From the cell containing the given text, extract its center point as [x, y] coordinate. 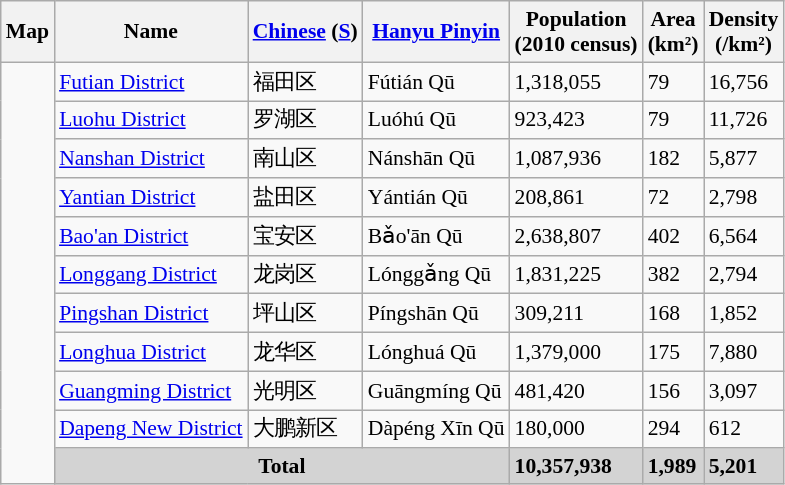
坪山区 [306, 314]
南山区 [306, 160]
2,638,807 [576, 236]
156 [674, 390]
10,357,938 [576, 467]
1,318,055 [576, 82]
2,794 [744, 274]
1,087,936 [576, 160]
Total [282, 467]
Nánshān Qū [436, 160]
1,989 [674, 467]
5,877 [744, 160]
2,798 [744, 198]
福田区 [306, 82]
Hanyu Pinyin [436, 32]
5,201 [744, 467]
Luóhú Qū [436, 120]
龙华区 [306, 352]
Map [28, 32]
盐田区 [306, 198]
Population(2010 census) [576, 32]
Dàpéng Xīn Qū [436, 430]
Bǎo'ān Qū [436, 236]
罗湖区 [306, 120]
175 [674, 352]
Guangming District [151, 390]
Bao'an District [151, 236]
宝安区 [306, 236]
402 [674, 236]
Density(/km²) [744, 32]
大鹏新区 [306, 430]
Area(km²) [674, 32]
382 [674, 274]
Longgang District [151, 274]
481,420 [576, 390]
Yantian District [151, 198]
923,423 [576, 120]
16,756 [744, 82]
182 [674, 160]
1,852 [744, 314]
7,880 [744, 352]
11,726 [744, 120]
309,211 [576, 314]
Lónghuá Qū [436, 352]
Nanshan District [151, 160]
Lónggǎng Qū [436, 274]
72 [674, 198]
龙岗区 [306, 274]
Pingshan District [151, 314]
Yántián Qū [436, 198]
Longhua District [151, 352]
208,861 [576, 198]
光明区 [306, 390]
Luohu District [151, 120]
6,564 [744, 236]
Chinese (S) [306, 32]
Fútián Qū [436, 82]
1,379,000 [576, 352]
Name [151, 32]
Píngshān Qū [436, 314]
168 [674, 314]
1,831,225 [576, 274]
Guāngmíng Qū [436, 390]
294 [674, 430]
612 [744, 430]
Dapeng New District [151, 430]
3,097 [744, 390]
180,000 [576, 430]
Futian District [151, 82]
